Locate the cell with the specified text and output its [x, y] center coordinate. 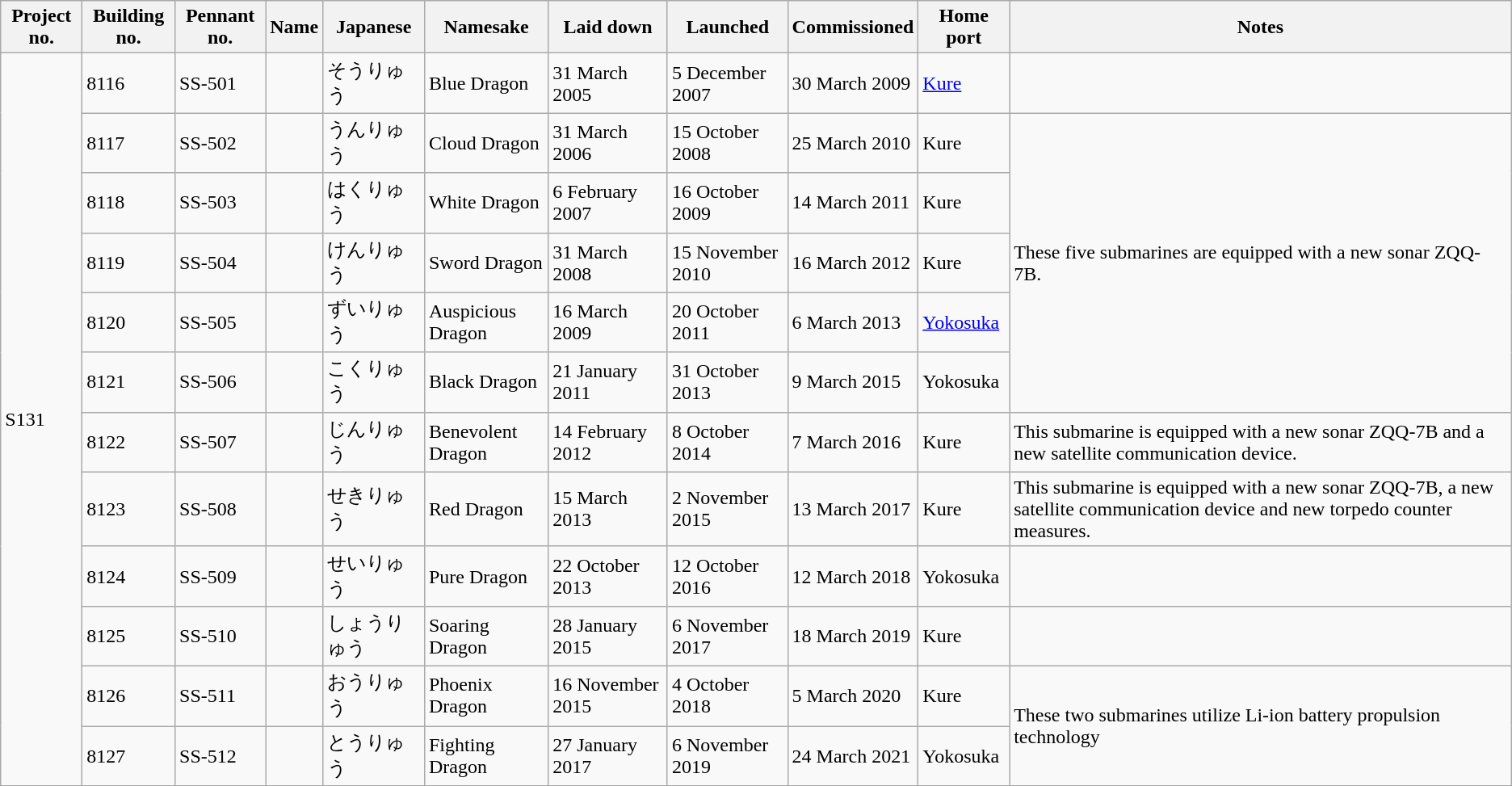
Blue Dragon [486, 83]
Red Dragon [486, 509]
Japanese [374, 27]
15 October 2008 [727, 143]
8116 [129, 83]
8125 [129, 636]
12 October 2016 [727, 576]
2 November 2015 [727, 509]
8 October 2014 [727, 442]
8117 [129, 143]
15 March 2013 [608, 509]
SS-506 [220, 382]
SS-504 [220, 263]
13 March 2017 [853, 509]
Namesake [486, 27]
28 January 2015 [608, 636]
Pure Dragon [486, 576]
8119 [129, 263]
25 March 2010 [853, 143]
24 March 2021 [853, 755]
8123 [129, 509]
6 February 2007 [608, 203]
Black Dragon [486, 382]
20 October 2011 [727, 322]
8127 [129, 755]
せいりゅう [374, 576]
SS-507 [220, 442]
Sword Dragon [486, 263]
14 February 2012 [608, 442]
This submarine is equipped with a new sonar ZQQ-7B, a new satellite communication device and new torpedo counter measures. [1261, 509]
とうりゅう [374, 755]
Soaring Dragon [486, 636]
Laid down [608, 27]
Commissioned [853, 27]
はくりゅう [374, 203]
SS-505 [220, 322]
S131 [42, 420]
31 March 2008 [608, 263]
Pennant no. [220, 27]
Phoenix Dragon [486, 696]
Fighting Dragon [486, 755]
These five submarines are equipped with a new sonar ZQQ-7B. [1261, 263]
SS-502 [220, 143]
ずいりゅう [374, 322]
16 October 2009 [727, 203]
SS-510 [220, 636]
8126 [129, 696]
27 January 2017 [608, 755]
SS-501 [220, 83]
じんりゅう [374, 442]
16 March 2012 [853, 263]
おうりゅう [374, 696]
Cloud Dragon [486, 143]
15 November 2010 [727, 263]
そうりゅう [374, 83]
Launched [727, 27]
SS-512 [220, 755]
7 March 2016 [853, 442]
These two submarines utilize Li-ion battery propulsion technology [1261, 725]
White Dragon [486, 203]
14 March 2011 [853, 203]
31 March 2005 [608, 83]
6 November 2019 [727, 755]
SS-508 [220, 509]
16 March 2009 [608, 322]
Notes [1261, 27]
8120 [129, 322]
SS-511 [220, 696]
This submarine is equipped with a new sonar ZQQ-7B and a new satellite communication device. [1261, 442]
8121 [129, 382]
8122 [129, 442]
16 November 2015 [608, 696]
30 March 2009 [853, 83]
Name [294, 27]
6 March 2013 [853, 322]
5 December 2007 [727, 83]
Project no. [42, 27]
せきりゅう [374, 509]
けんりゅう [374, 263]
9 March 2015 [853, 382]
4 October 2018 [727, 696]
21 January 2011 [608, 382]
8124 [129, 576]
Building no. [129, 27]
SS-509 [220, 576]
22 October 2013 [608, 576]
こくりゅう [374, 382]
Benevolent Dragon [486, 442]
うんりゅう [374, 143]
31 March 2006 [608, 143]
31 October 2013 [727, 382]
8118 [129, 203]
5 March 2020 [853, 696]
18 March 2019 [853, 636]
12 March 2018 [853, 576]
Home port [964, 27]
SS-503 [220, 203]
6 November 2017 [727, 636]
しょうりゅう [374, 636]
Auspicious Dragon [486, 322]
